Pinpoint the cell where the given text exists, returning its [x, y] midpoint coordinate. 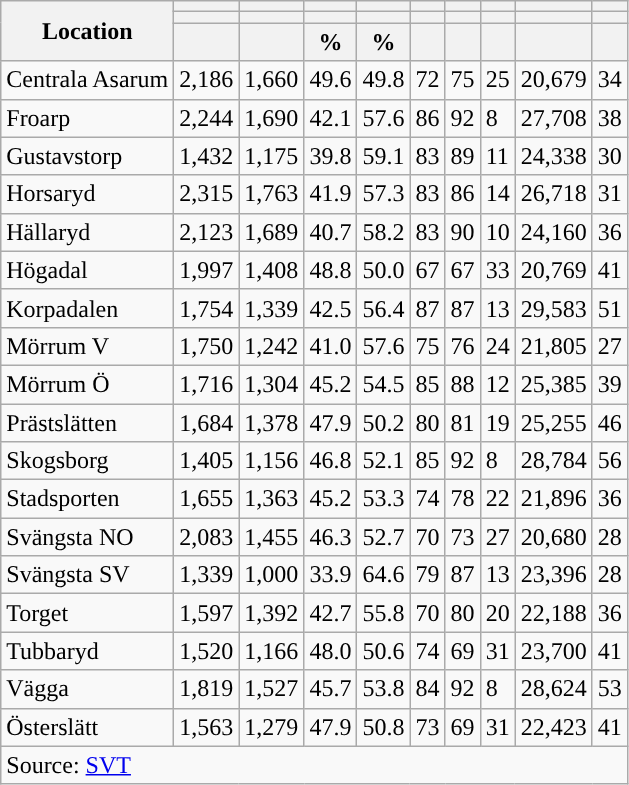
58.2 [384, 232]
1,304 [272, 384]
21,805 [554, 346]
54.5 [384, 384]
38 [610, 118]
41.0 [330, 346]
25,255 [554, 423]
49.8 [384, 80]
Tubbaryd [88, 651]
12 [498, 384]
23,396 [554, 575]
1,175 [272, 156]
Högadal [88, 270]
59.1 [384, 156]
25,385 [554, 384]
39 [610, 384]
48.8 [330, 270]
2,083 [206, 537]
29,583 [554, 308]
52.7 [384, 537]
10 [498, 232]
1,716 [206, 384]
Prästslätten [88, 423]
89 [462, 156]
20,769 [554, 270]
Source: SVT [314, 765]
1,363 [272, 499]
88 [462, 384]
1,378 [272, 423]
1,819 [206, 689]
33.9 [330, 575]
22,188 [554, 613]
48.0 [330, 651]
22,423 [554, 727]
1,520 [206, 651]
79 [428, 575]
20,680 [554, 537]
39.8 [330, 156]
1,750 [206, 346]
1,156 [272, 461]
26,718 [554, 194]
41.9 [330, 194]
1,754 [206, 308]
11 [498, 156]
1,455 [272, 537]
50.8 [384, 727]
21,896 [554, 499]
Mörrum V [88, 346]
Torget [88, 613]
56 [610, 461]
57.3 [384, 194]
1,166 [272, 651]
90 [462, 232]
Gustavstorp [88, 156]
23,700 [554, 651]
42.1 [330, 118]
1,684 [206, 423]
78 [462, 499]
1,000 [272, 575]
72 [428, 80]
46 [610, 423]
81 [462, 423]
1,690 [272, 118]
24 [498, 346]
46.3 [330, 537]
76 [462, 346]
Hällaryd [88, 232]
2,123 [206, 232]
Centrala Asarum [88, 80]
25 [498, 80]
1,527 [272, 689]
53 [610, 689]
1,408 [272, 270]
64.6 [384, 575]
53.8 [384, 689]
1,279 [272, 727]
14 [498, 194]
1,392 [272, 613]
1,563 [206, 727]
28,784 [554, 461]
27,708 [554, 118]
1,763 [272, 194]
19 [498, 423]
2,315 [206, 194]
50.2 [384, 423]
1,655 [206, 499]
Mörrum Ö [88, 384]
50.6 [384, 651]
Skogsborg [88, 461]
84 [428, 689]
51 [610, 308]
22 [498, 499]
2,244 [206, 118]
30 [610, 156]
49.6 [330, 80]
24,338 [554, 156]
45.7 [330, 689]
Korpadalen [88, 308]
1,432 [206, 156]
Froarp [88, 118]
28,624 [554, 689]
1,242 [272, 346]
1,997 [206, 270]
33 [498, 270]
Österslätt [88, 727]
50.0 [384, 270]
Vägga [88, 689]
1,689 [272, 232]
Location [88, 31]
46.8 [330, 461]
24,160 [554, 232]
34 [610, 80]
Svängsta NO [88, 537]
20,679 [554, 80]
20 [498, 613]
42.5 [330, 308]
1,660 [272, 80]
53.3 [384, 499]
42.7 [330, 613]
40.7 [330, 232]
Stadsporten [88, 499]
52.1 [384, 461]
Svängsta SV [88, 575]
2,186 [206, 80]
56.4 [384, 308]
Horsaryd [88, 194]
1,405 [206, 461]
1,597 [206, 613]
55.8 [384, 613]
